Output the [X, Y] coordinate of the center of the cell containing the given text.  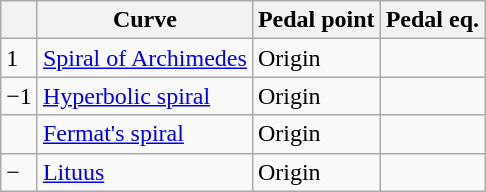
Pedal eq. [432, 20]
Pedal point [316, 20]
Fermat's spiral [144, 134]
− [20, 172]
Curve [144, 20]
Lituus [144, 172]
Hyperbolic spiral [144, 96]
Spiral of Archimedes [144, 58]
−1 [20, 96]
1 [20, 58]
